Search for the cell housing the specified text and yield its (X, Y) center coordinate. 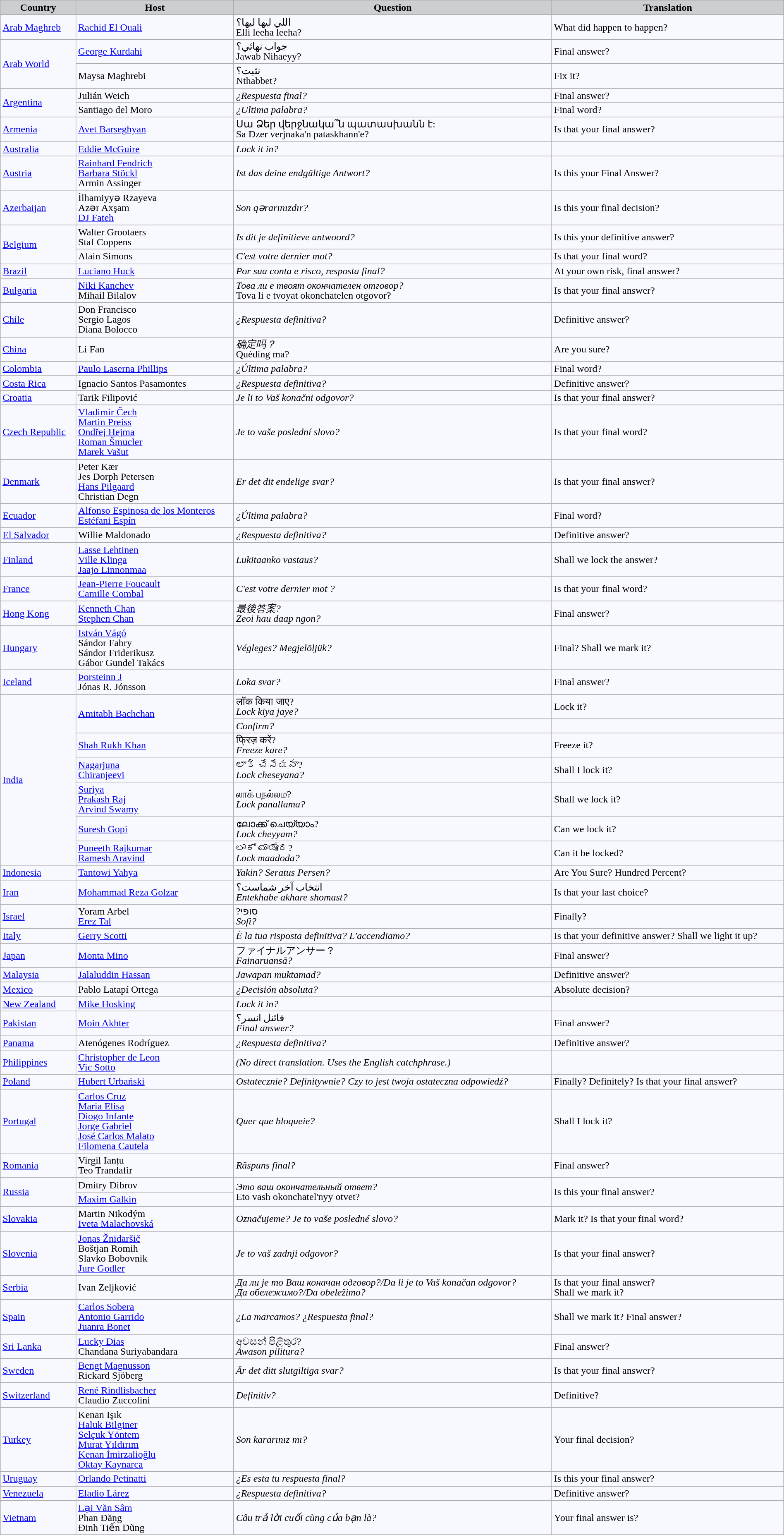
Lukitaanko vastaus? (393, 559)
Orlando Petinatti (155, 1478)
Er det dit endelige svar? (393, 481)
Don FranciscoSergio LagosDiana Bolocco (155, 320)
Portugal (38, 1121)
Brazil (38, 271)
Да ли је то Ваш коначан одговор?/Da li je to Vaš konačan odgovor?Да обележимо?/Da obeležimo? (393, 1287)
China (38, 349)
Lock it? (667, 706)
Ist das deine endgültige Antwort? (393, 173)
Country (38, 7)
Vietnam (38, 1518)
اللي ليها ليها؟Elli leeha leeha? (393, 27)
Shall we lock the answer? (667, 559)
Puneeth RajkumarRamesh Aravind (155, 853)
Is this your definitive answer? (667, 237)
Son qərarınızdır? (393, 208)
Slovakia (38, 1219)
Can it be locked? (667, 853)
Maxim Galkin (155, 1200)
Sweden (38, 1371)
انتخاب آخر شماست؟Entekhabe akhare shomast? (393, 892)
Är det ditt slutgiltiga svar? (393, 1371)
Armenia (38, 129)
Definitiv? (393, 1395)
Это ваш окончательный ответ? Eto vash okonchatel'nyy otvet? (393, 1192)
Russia (38, 1192)
Indonesia (38, 873)
?סופי Sofi? (393, 917)
ಲಾಕ್ ಮಾಡೋದ?Lock maadoda? (393, 853)
Your final answer is? (667, 1518)
Loka svar? (393, 682)
Rainhard FendrichBarbara StöcklArmin Assinger (155, 173)
Þorsteinn JJónas R. Jónsson (155, 682)
Israel (38, 917)
Shall we lock it? (667, 799)
فائنل انسر؟Final answer? (393, 1023)
Uruguay (38, 1478)
Iran (38, 892)
Kenan IşıkHaluk BilginerSelçuk YöntemMurat YıldırımKenan İmirzalioğluOktay Kaynarca (155, 1439)
Philippines (38, 1062)
Fix it? (667, 76)
Jalaluddin Hassan (155, 975)
लॉक किया जाए?Lock kiya jaye? (393, 706)
Question (393, 7)
Mohammad Reza Golzar (155, 892)
Végleges? Megjelöljük? (393, 648)
C'est votre dernier mot? (393, 256)
Mike Hosking (155, 1003)
Australia (38, 149)
లాక్ చేసేయనా?Lock cheseyana? (393, 770)
Սա Ձեր վերջնակա՞ն պատասխանն է:Sa Dzer verjnaka'n pataskhann'e? (393, 129)
Carlos SoberaAntonio GarridoJuanra Bonet (155, 1317)
Finally? Definitely? Is that your final answer? (667, 1082)
René RindlisbacherClaudio Zuccolini (155, 1395)
Dmitry Dibrov (155, 1185)
Finally? (667, 917)
Luciano Huck (155, 271)
Lại Văn SâmPhan ĐăngĐinh Tiến Dũng (155, 1518)
Bulgaria (38, 290)
Pablo Latapí Ortega (155, 989)
Martin NikodýmIveta Malachovská (155, 1219)
Suresh Gopi (155, 829)
Are You Sure? Hundred Percent? (667, 873)
France (38, 589)
Santiago del Moro (155, 110)
Gerry Scotti (155, 936)
Costa Rica (38, 383)
අවසන් පිළිතුර?Awason pilitura? (393, 1346)
Italy (38, 936)
Kenneth ChanStephen Chan (155, 613)
¿Es esta tu respuesta final? (393, 1478)
Moin Akhter (155, 1023)
Li Fan (155, 349)
Bengt MagnussonRickard Sjöberg (155, 1371)
Malaysia (38, 975)
Poland (38, 1082)
جواب نهائي؟Jawab Nihaeyy? (393, 51)
Japan (38, 955)
फ्रिज़ करें?Freeze kare? (393, 745)
Colombia (38, 369)
Hubert Urbański (155, 1082)
Argentina (38, 103)
Romania (38, 1166)
Eddie McGuire (155, 149)
(No direct translation. Uses the English catchphrase.) (393, 1062)
Avet Barseghyan (155, 129)
Jean-Pierre FoucaultCamille Combal (155, 589)
最後答案?Zeoi hau daap ngon? (393, 613)
Austria (38, 173)
SuriyaPrakash RajArvind Swamy (155, 799)
Alfonso Espinosa de los MonterosEstéfani Espín (155, 515)
NagarjunaChiranjeevi (155, 770)
Venezuela (38, 1493)
Por sua conta e risco, resposta final? (393, 271)
Yoram ArbelErez Tal (155, 917)
Are you sure? (667, 349)
Quer que bloqueie? (393, 1121)
Amitabh Bachchan (155, 714)
Yakin? Seratus Persen? (393, 873)
¿Decisión absoluta? (393, 989)
India (38, 779)
Virgil IanțuTeo Trandafir (155, 1166)
Walter GrootaersStaf Coppens (155, 237)
Host (155, 7)
Final? Shall we mark it? (667, 648)
Absolute decision? (667, 989)
Finland (38, 559)
Shall we mark it? Final answer? (667, 1317)
Ivan Zeljković (155, 1287)
Jawapan muktamad? (393, 975)
Is this your final decision? (667, 208)
Mark it? Is that your final word? (667, 1219)
Hungary (38, 648)
Is dit je definitieve antwoord? (393, 237)
Willie Maldonado (155, 535)
Your final decision? (667, 1439)
Translation (667, 7)
El Salvador (38, 535)
Belgium (38, 244)
What did happen to happen? (667, 27)
Je li to Vaš konačni odgovor? (393, 398)
Alain Simons (155, 256)
Serbia (38, 1287)
Răspuns final? (393, 1166)
Confirm? (393, 726)
İlhamiyyə RzayevaAzər AxşamDJ Fateh (155, 208)
Iceland (38, 682)
Panama (38, 1043)
Turkey (38, 1439)
Ignacio Santos Pasamontes (155, 383)
Ecuador (38, 515)
Peter KærJes Dorph PetersenHans PilgaardChristian Degn (155, 481)
Definitive? (667, 1395)
C'est votre dernier mot ? (393, 589)
லாக் பநல்லம?Lock panallama? (393, 799)
Je to vaš zadnji odgovor? (393, 1253)
Arab Maghreb (38, 27)
Ostatecznie? Definitywnie? Czy to jest twoja ostateczna odpowiedź? (393, 1082)
Is that your definitive answer? Shall we light it up? (667, 936)
Son kararınız mı? (393, 1439)
¿Ultima palabra? (393, 110)
Pakistan (38, 1023)
Is that your final answer? Shall we mark it? (667, 1287)
نثبت؟Nthabbet? (393, 76)
Tarik Filipović (155, 398)
New Zealand (38, 1003)
Lasse LehtinenVille KlingaJaajo Linnonmaa (155, 559)
Câu trả lời cuối cùng của bạn là? (393, 1518)
Shah Rukh Khan (155, 745)
Rachid El Ouali (155, 27)
Christopher de LeonVic Sotto (155, 1062)
At your own risk, final answer? (667, 271)
¿Respuesta final? (393, 95)
István VágóSándor FabrySándor FriderikuszGábor Gundel Takács (155, 648)
Arab World (38, 64)
Denmark (38, 481)
Carlos CruzMaria ElisaDiogo InfanteJorge GabrielJosé Carlos MalatoFilomena Cautela (155, 1121)
Switzerland (38, 1395)
Mexico (38, 989)
George Kurdahi (155, 51)
Това ли е твоят окончателен отговор?Tova li e tvoyat okonchatelen otgovor? (393, 290)
È la tua risposta definitiva? L'accendiamo? (393, 936)
Slovenia (38, 1253)
Označujeme? Je to vaše posledné slovo? (393, 1219)
Can we lock it? (667, 829)
Maysa Maghrebi (155, 76)
Je to vaše poslední slovo? (393, 432)
Chile (38, 320)
ファイナルアンサー？Fainaruansā? (393, 955)
Paulo Laserna Phillips (155, 369)
Is that your last choice? (667, 892)
Czech Republic (38, 432)
Is this your Final Answer? (667, 173)
Vladimír ČechMartin PreissOndřej HejmaRoman ŠmuclerMarek Vašut (155, 432)
Lucky DiasChandana Suriyabandara (155, 1346)
¿La marcamos? ¿Respuesta final? (393, 1317)
Julián Weich (155, 95)
Azerbaijan (38, 208)
Tantowi Yahya (155, 873)
确定吗？ Quèdìng ma? (393, 349)
Atenógenes Rodríguez (155, 1043)
Sri Lanka (38, 1346)
Hong Kong (38, 613)
Freeze it? (667, 745)
ലോക്ക് ചെയ്യാം?Lock cheyyam? (393, 829)
Croatia (38, 398)
Monta Mino (155, 955)
Jonas ŽnidaršičBoštjan RomihSlavko BobovnikJure Godler (155, 1253)
Spain (38, 1317)
Niki KanchevMihail Bilalov (155, 290)
Eladio Lárez (155, 1493)
